Detect which cell encompasses the target text, then output its [x, y] center coordinate. 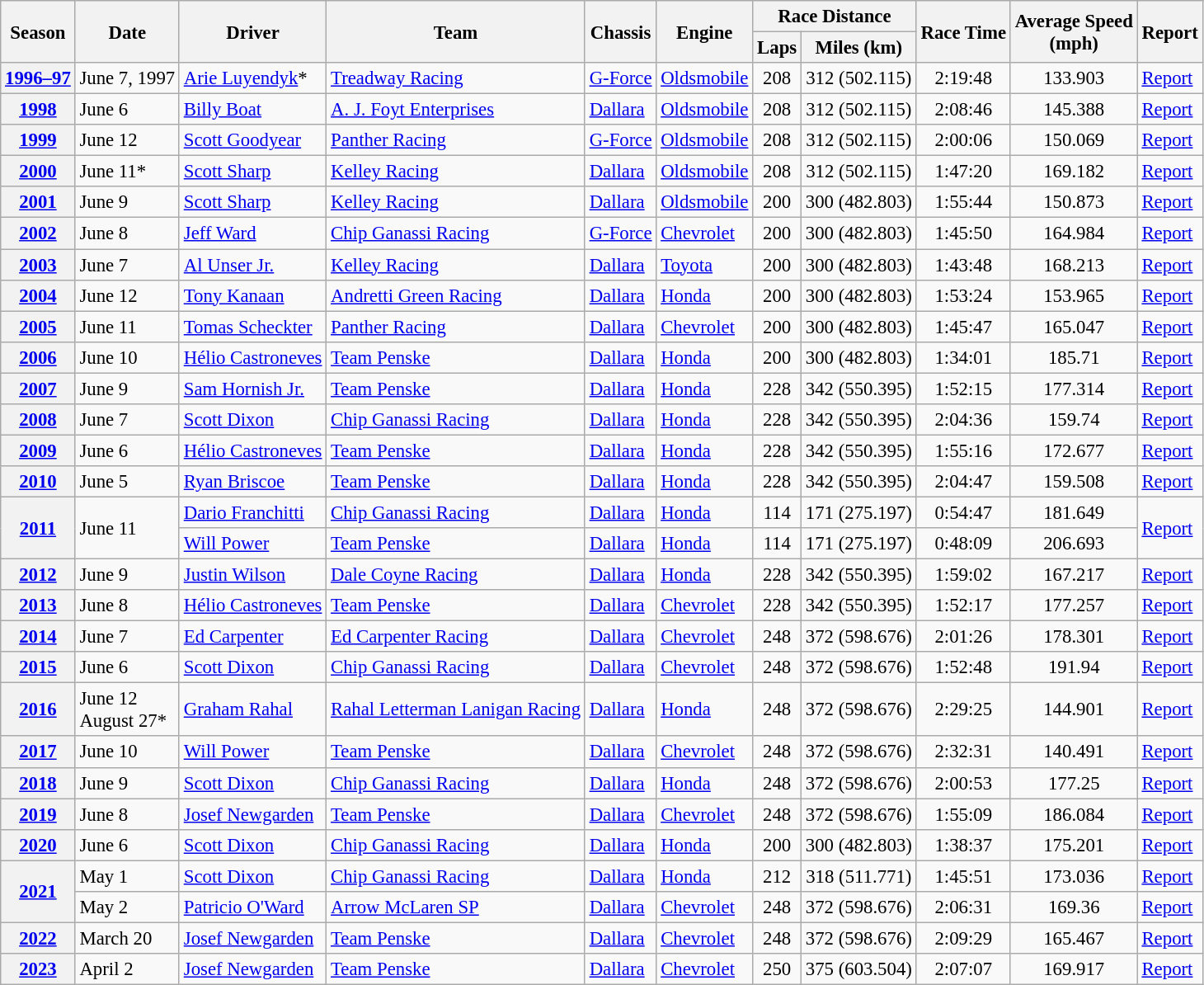
0:48:09 [963, 544]
212 [777, 876]
2001 [38, 202]
Tony Kanaan [252, 295]
Ed Carpenter [252, 637]
June 11* [127, 172]
June 5 [127, 482]
Ed Carpenter Racing [456, 637]
Average Speed(mph) [1074, 31]
2:29:25 [963, 709]
140.491 [1074, 752]
2016 [38, 709]
0:54:47 [963, 512]
133.903 [1074, 78]
2013 [38, 606]
375 (603.504) [858, 969]
165.467 [1074, 938]
186.084 [1074, 814]
Graham Rahal [252, 709]
1:43:48 [963, 265]
2:06:31 [963, 907]
Patricio O'Ward [252, 907]
April 2 [127, 969]
1:52:48 [963, 667]
191.94 [1074, 667]
153.965 [1074, 295]
2000 [38, 172]
159.508 [1074, 482]
Driver [252, 31]
2006 [38, 357]
2:08:46 [963, 110]
150.069 [1074, 140]
2004 [38, 295]
206.693 [1074, 544]
Engine [704, 31]
1:55:16 [963, 450]
May 2 [127, 907]
May 1 [127, 876]
2012 [38, 575]
1:55:09 [963, 814]
159.74 [1074, 420]
2022 [38, 938]
1998 [38, 110]
2019 [38, 814]
2:04:36 [963, 420]
145.388 [1074, 110]
1:53:24 [963, 295]
June 7, 1997 [127, 78]
2014 [38, 637]
2:00:53 [963, 783]
Jeff Ward [252, 233]
Al Unser Jr. [252, 265]
1:59:02 [963, 575]
169.182 [1074, 172]
181.649 [1074, 512]
Ryan Briscoe [252, 482]
318 (511.771) [858, 876]
Team [456, 31]
2015 [38, 667]
144.901 [1074, 709]
Tomas Scheckter [252, 327]
Season [38, 31]
2:00:06 [963, 140]
Scott Goodyear [252, 140]
2:19:48 [963, 78]
2:07:07 [963, 969]
Justin Wilson [252, 575]
A. J. Foyt Enterprises [456, 110]
172.677 [1074, 450]
2020 [38, 845]
177.25 [1074, 783]
2023 [38, 969]
1:47:20 [963, 172]
2009 [38, 450]
June 12August 27* [127, 709]
177.314 [1074, 389]
2021 [38, 891]
Rahal Letterman Lanigan Racing [456, 709]
1996–97 [38, 78]
2008 [38, 420]
Treadway Racing [456, 78]
167.217 [1074, 575]
250 [777, 969]
168.213 [1074, 265]
2:32:31 [963, 752]
1999 [38, 140]
2018 [38, 783]
Dario Franchitti [252, 512]
Arrow McLaren SP [456, 907]
2007 [38, 389]
2003 [38, 265]
Date [127, 31]
1:45:47 [963, 327]
1:45:50 [963, 233]
169.36 [1074, 907]
Billy Boat [252, 110]
1:52:17 [963, 606]
1:45:51 [963, 876]
177.257 [1074, 606]
165.047 [1074, 327]
2017 [38, 752]
1:52:15 [963, 389]
185.71 [1074, 357]
1:55:44 [963, 202]
1:38:37 [963, 845]
2010 [38, 482]
1:34:01 [963, 357]
2:09:29 [963, 938]
164.984 [1074, 233]
175.201 [1074, 845]
Dale Coyne Racing [456, 575]
Race Time [963, 31]
150.873 [1074, 202]
Sam Hornish Jr. [252, 389]
178.301 [1074, 637]
March 20 [127, 938]
2011 [38, 528]
Chassis [620, 31]
Race Distance [835, 16]
Miles (km) [858, 48]
2:04:47 [963, 482]
Toyota [704, 265]
169.917 [1074, 969]
2005 [38, 327]
2002 [38, 233]
Arie Luyendyk* [252, 78]
Laps [777, 48]
2:01:26 [963, 637]
173.036 [1074, 876]
Andretti Green Racing [456, 295]
